For the text-containing cell, return its midpoint in [x, y] coordinate format. 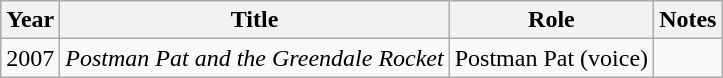
Title [254, 20]
Postman Pat (voice) [551, 58]
Postman Pat and the Greendale Rocket [254, 58]
Role [551, 20]
2007 [30, 58]
Notes [688, 20]
Year [30, 20]
